Pinpoint the cell where the given text exists, returning its [X, Y] midpoint coordinate. 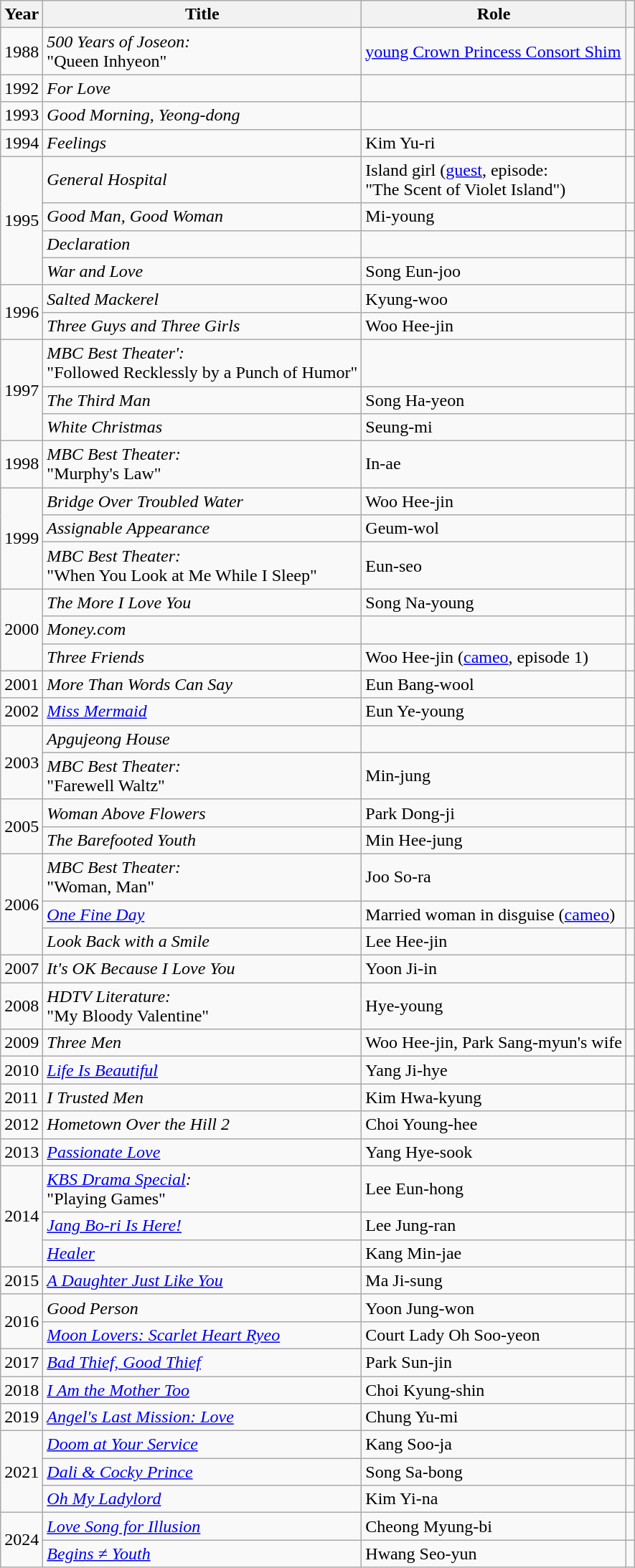
Kang Soo-ja [494, 1445]
Ma Ji-sung [494, 1280]
Lee Hee-jin [494, 942]
Yang Hye-sook [494, 1152]
General Hospital [202, 179]
Three Men [202, 1043]
Moon Lovers: Scarlet Heart Ryeo [202, 1335]
2024 [22, 1540]
Money.com [202, 630]
2008 [22, 1006]
Lee Jung-ran [494, 1226]
Declaration [202, 244]
I Am the Mother Too [202, 1389]
2016 [22, 1321]
MBC Best Theater:"When You Look at Me While I Sleep" [202, 565]
2009 [22, 1043]
Seung-mi [494, 428]
Role [494, 14]
Angel's Last Mission: Love [202, 1417]
The Third Man [202, 400]
Song Sa-bong [494, 1472]
1994 [22, 143]
Healer [202, 1253]
White Christmas [202, 428]
Choi Kyung-shin [494, 1389]
Kim Hwa-kyung [494, 1097]
Good Morning, Yeong-dong [202, 115]
Married woman in disguise (cameo) [494, 915]
2013 [22, 1152]
Doom at Your Service [202, 1445]
Kim Yu-ri [494, 143]
Miss Mermaid [202, 712]
Lee Eun-hong [494, 1189]
Three Friends [202, 657]
KBS Drama Special:"Playing Games" [202, 1189]
I Trusted Men [202, 1097]
2006 [22, 904]
Love Song for Illusion [202, 1526]
2019 [22, 1417]
Kang Min-jae [494, 1253]
young Crown Princess Consort Shim [494, 52]
1998 [22, 465]
Hometown Over the Hill 2 [202, 1125]
Kim Yi-na [494, 1499]
Joo So-ra [494, 877]
More Than Words Can Say [202, 684]
Song Ha-yeon [494, 400]
War and Love [202, 271]
2018 [22, 1389]
2001 [22, 684]
Yang Ji-hye [494, 1070]
Woman Above Flowers [202, 813]
The More I Love You [202, 603]
2011 [22, 1097]
Oh My Ladylord [202, 1499]
Min-jung [494, 776]
2015 [22, 1280]
1996 [22, 312]
Eun Bang-wool [494, 684]
500 Years of Joseon:"Queen Inhyeon" [202, 52]
Bad Thief, Good Thief [202, 1362]
Assignable Appearance [202, 529]
Kyung-woo [494, 298]
Song Eun-joo [494, 271]
Eun-seo [494, 565]
Park Dong-ji [494, 813]
One Fine Day [202, 915]
2014 [22, 1217]
A Daughter Just Like You [202, 1280]
Yoon Jung-won [494, 1308]
2005 [22, 826]
Year [22, 14]
Three Guys and Three Girls [202, 326]
Park Sun-jin [494, 1362]
Island girl (guest, episode: "The Scent of Violet Island") [494, 179]
Song Na-young [494, 603]
Yoon Ji-in [494, 969]
Mi-young [494, 217]
In-ae [494, 465]
Chung Yu-mi [494, 1417]
2003 [22, 762]
1993 [22, 115]
1988 [22, 52]
2010 [22, 1070]
Life Is Beautiful [202, 1070]
2021 [22, 1472]
Title [202, 14]
Apgujeong House [202, 739]
Jang Bo-ri Is Here! [202, 1226]
1995 [22, 221]
Salted Mackerel [202, 298]
HDTV Literature:"My Bloody Valentine" [202, 1006]
Cheong Myung-bi [494, 1526]
Choi Young-hee [494, 1125]
Woo Hee-jin, Park Sang-myun's wife [494, 1043]
Good Man, Good Woman [202, 217]
Look Back with a Smile [202, 942]
It's OK Because I Love You [202, 969]
MBC Best Theater:"Murphy's Law" [202, 465]
For Love [202, 88]
MBC Best Theater:"Farewell Waltz" [202, 776]
1992 [22, 88]
Dali & Cocky Prince [202, 1472]
Court Lady Oh Soo-yeon [494, 1335]
MBC Best Theater:"Woman, Man" [202, 877]
2012 [22, 1125]
2000 [22, 630]
Geum-wol [494, 529]
Good Person [202, 1308]
1997 [22, 390]
2002 [22, 712]
Hwang Seo-yun [494, 1554]
MBC Best Theater':"Followed Recklessly by a Punch of Humor" [202, 363]
Begins ≠ Youth [202, 1554]
Hye-young [494, 1006]
Passionate Love [202, 1152]
1999 [22, 538]
2007 [22, 969]
Eun Ye-young [494, 712]
Min Hee-jung [494, 840]
The Barefooted Youth [202, 840]
Woo Hee-jin (cameo, episode 1) [494, 657]
Feelings [202, 143]
2017 [22, 1362]
Bridge Over Troubled Water [202, 501]
